Detect which cell encompasses the target text, then output its (X, Y) center coordinate. 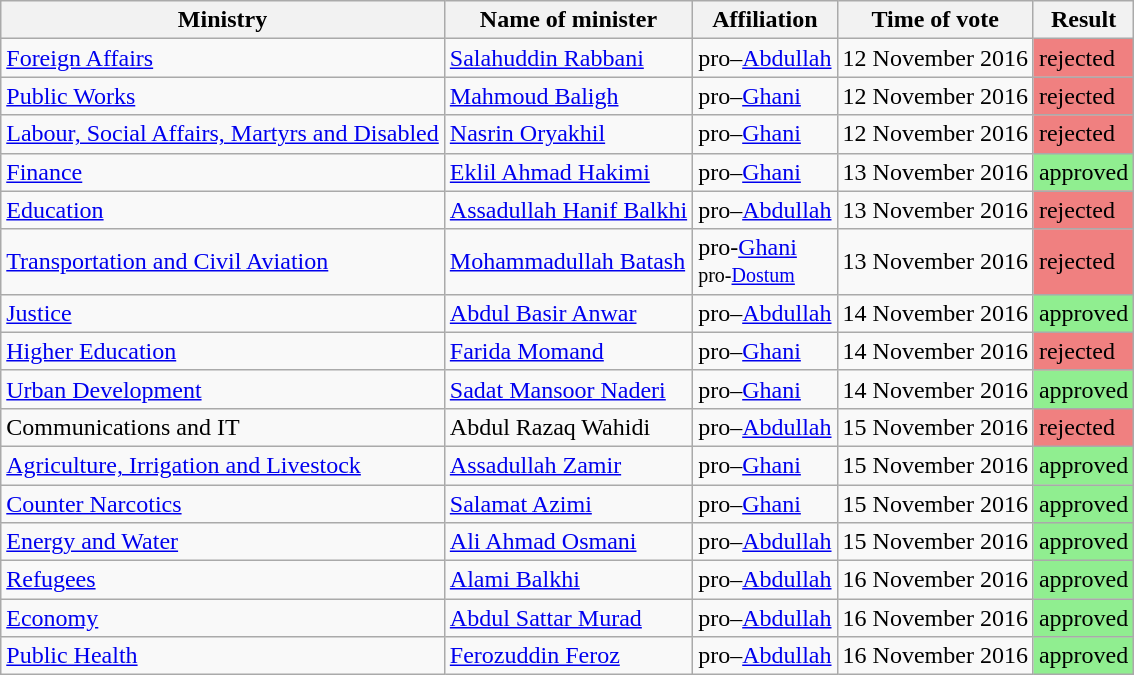
Farida Momand (568, 351)
Eklil Ahmad Hakimi (568, 172)
Result (1083, 20)
Mahmoud Baligh (568, 96)
Urban Development (223, 389)
Foreign Affairs (223, 58)
Finance (223, 172)
Ali Ahmad Osmani (568, 542)
Abdul Basir Anwar (568, 313)
Counter Narcotics (223, 503)
Energy and Water (223, 542)
Communications and IT (223, 427)
Abdul Sattar Murad (568, 618)
Refugees (223, 580)
Ministry (223, 20)
Time of vote (935, 20)
Higher Education (223, 351)
Ferozuddin Feroz (568, 656)
Affiliation (765, 20)
Labour, Social Affairs, Martyrs and Disabled (223, 134)
Education (223, 210)
pro-Ghanipro-Dostum (765, 262)
Mohammadullah Batash (568, 262)
Alami Balkhi (568, 580)
Nasrin Oryakhil (568, 134)
Abdul Razaq Wahidi (568, 427)
Assadullah Zamir (568, 465)
Agriculture, Irrigation and Livestock (223, 465)
Public Health (223, 656)
Justice (223, 313)
Name of minister (568, 20)
Public Works (223, 96)
Assadullah Hanif Balkhi (568, 210)
Salamat Azimi (568, 503)
Sadat Mansoor Naderi (568, 389)
Economy (223, 618)
Transportation and Civil Aviation (223, 262)
Salahuddin Rabbani (568, 58)
